Determine the (x, y) coordinate at the center of the cell enclosing the given text.  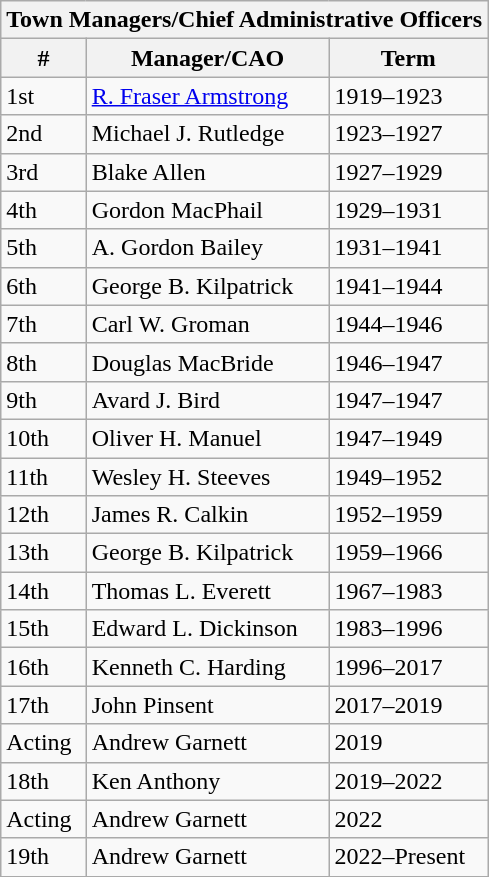
14th (44, 591)
A. Gordon Bailey (208, 248)
10th (44, 438)
Douglas MacBride (208, 362)
17th (44, 705)
6th (44, 286)
Kenneth C. Harding (208, 667)
Avard J. Bird (208, 400)
4th (44, 210)
12th (44, 515)
1941–1944 (408, 286)
18th (44, 781)
Carl W. Groman (208, 324)
2022–Present (408, 857)
1959–1966 (408, 553)
16th (44, 667)
1946–1947 (408, 362)
2019 (408, 743)
R. Fraser Armstrong (208, 96)
Gordon MacPhail (208, 210)
11th (44, 477)
James R. Calkin (208, 515)
# (44, 58)
1967–1983 (408, 591)
Edward L. Dickinson (208, 629)
1919–1923 (408, 96)
Wesley H. Steeves (208, 477)
1931–1941 (408, 248)
John Pinsent (208, 705)
7th (44, 324)
2019–2022 (408, 781)
1927–1929 (408, 172)
9th (44, 400)
13th (44, 553)
2nd (44, 134)
Ken Anthony (208, 781)
1st (44, 96)
Oliver H. Manuel (208, 438)
1947–1947 (408, 400)
3rd (44, 172)
Town Managers/Chief Administrative Officers (244, 20)
Thomas L. Everett (208, 591)
5th (44, 248)
19th (44, 857)
2022 (408, 819)
1947–1949 (408, 438)
15th (44, 629)
2017–2019 (408, 705)
Blake Allen (208, 172)
1983–1996 (408, 629)
8th (44, 362)
1923–1927 (408, 134)
1952–1959 (408, 515)
Term (408, 58)
Manager/CAO (208, 58)
1996–2017 (408, 667)
Michael J. Rutledge (208, 134)
1949–1952 (408, 477)
1929–1931 (408, 210)
1944–1946 (408, 324)
